Provide the [X, Y] coordinate of the cell's center where the given text is located.  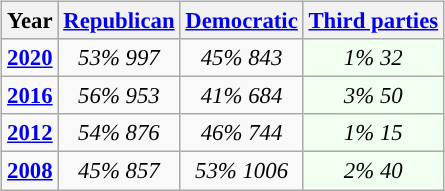
2020 [30, 58]
3% 50 [373, 96]
46% 744 [242, 133]
Third parties [373, 21]
Democratic [242, 21]
2012 [30, 133]
Year [30, 21]
2008 [30, 171]
56% 953 [119, 96]
41% 684 [242, 96]
1% 15 [373, 133]
45% 843 [242, 58]
2016 [30, 96]
2% 40 [373, 171]
1% 32 [373, 58]
53% 997 [119, 58]
45% 857 [119, 171]
54% 876 [119, 133]
Republican [119, 21]
53% 1006 [242, 171]
